Scan for the cell matching the given text and deliver its [X, Y] coordinate at center. 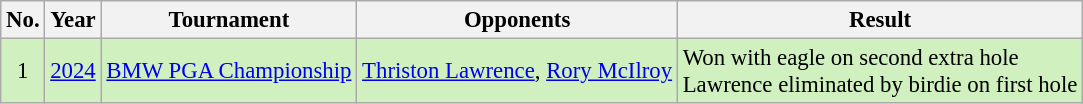
Result [880, 20]
Thriston Lawrence, Rory McIlroy [518, 72]
Tournament [229, 20]
1 [23, 72]
2024 [73, 72]
Won with eagle on second extra holeLawrence eliminated by birdie on first hole [880, 72]
BMW PGA Championship [229, 72]
Opponents [518, 20]
No. [23, 20]
Year [73, 20]
